Scan for the cell matching the given text and deliver its [x, y] coordinate at center. 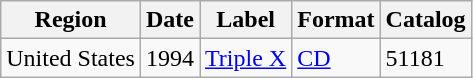
51181 [426, 58]
Label [246, 20]
Catalog [426, 20]
Region [71, 20]
United States [71, 58]
CD [336, 58]
Date [170, 20]
1994 [170, 58]
Format [336, 20]
Triple X [246, 58]
